Pinpoint the cell where the given text exists, returning its (X, Y) midpoint coordinate. 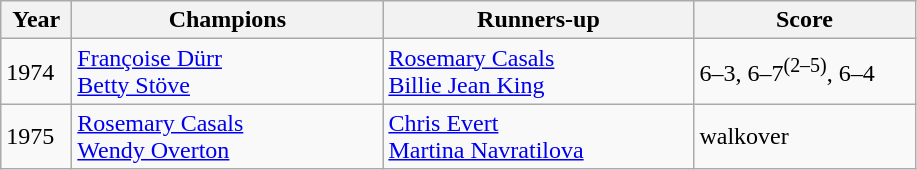
Champions (228, 20)
Rosemary Casals Billie Jean King (538, 72)
6–3, 6–7(2–5), 6–4 (804, 72)
Score (804, 20)
walkover (804, 136)
Chris Evert Martina Navratilova (538, 136)
Rosemary Casals Wendy Overton (228, 136)
Year (36, 20)
1974 (36, 72)
Françoise Dürr Betty Stöve (228, 72)
Runners-up (538, 20)
1975 (36, 136)
